Output the [x, y] coordinate of the center of the cell containing the given text.  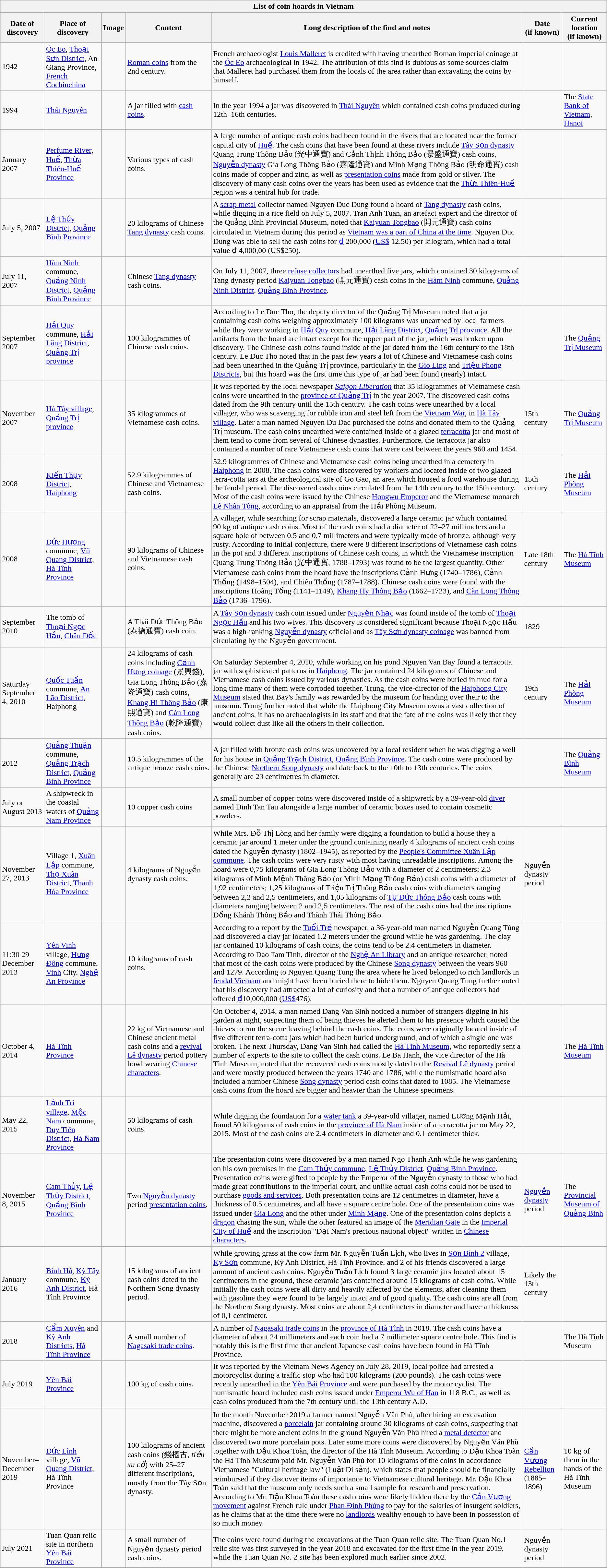
July 11, 2007 [22, 281]
Late 18th century [542, 559]
50 kilograms of cash coins. [168, 1125]
Cẩm Xuyên and Kỳ Anh Districts, Hà Tĩnh Province [73, 1341]
Hải Quy commune, Hải Lăng District, Quảng Trị province [73, 343]
November 8, 2015 [22, 1200]
Village 1, Xuân Lập commune, Thọ Xuân District, Thanh Hóa Province [73, 874]
100 kilograms of ancient cash coins (錢樞古, tiền xu cổ) with 25–27 different inscriptions, mostly from the Tây Sơn dynasty. [168, 1468]
Two Nguyễn dynasty period presentation coins. [168, 1200]
Image [113, 28]
October 4, 2014 [22, 1051]
Saturday September 4, 2010 [22, 693]
10.5 kilogrammes of the antique bronze cash coins. [168, 763]
Date of discovery [22, 28]
10 kilograms of cash coins. [168, 963]
Hà Tĩnh Province [73, 1051]
Đức Hương commune, Vũ Quang District, Hà Tĩnh Province [73, 559]
September 2010 [22, 627]
1829 [542, 627]
Kiến Thụy District, Haiphong [73, 484]
Various types of cash coins. [168, 164]
November–December 2019 [22, 1468]
35 kilogrammes of Vietnamese cash coins. [168, 418]
15 kilograms of ancient cash coins dated to the Northern Song dynasty period. [168, 1284]
Cam Thủy, Lệ Thủy District, Quảng Bình Province [73, 1200]
July 2021 [22, 1548]
The State Bank of Vietnam, Hanoi [585, 110]
2018 [22, 1341]
The tomb of Thoại Ngọc Hầu, Châu Đốc [73, 627]
Chinese Tang dynasty cash coins. [168, 281]
11:30 29 December 2013 [22, 963]
Current location(if known) [585, 28]
19th century [542, 693]
10 copper cash coins [168, 807]
22 kg of Vietnamese and Chinese ancient metal cash coins and a revival Lê dynasty period pottery bowl wearing Chinese characters. [168, 1051]
10 kg of them in the hands of the Hà Tĩnh Museum [585, 1468]
Tuan Quan relic site in northern Yên Bái Province [73, 1548]
Place of discovery [73, 28]
Bình Hà, Kỳ Tây commune, Kỳ Anh District, Hà Tĩnh Province [73, 1284]
1994 [22, 110]
A small number of Nagasaki trade coins. [168, 1341]
Long description of the find and notes [367, 28]
May 22, 2015 [22, 1125]
52.9 kilogrammes of Chinese and Vietnamese cash coins. [168, 484]
A Thái Đức Thông Bảo (泰德通寶) cash coin. [168, 627]
Cần Vương Rebellion (1885–1896) [542, 1468]
4 kilograms of Nguyễn dynasty cash coins. [168, 874]
Roman coins from the 2nd century. [168, 67]
January 2007 [22, 164]
100 kilogrammes of Chinese cash coins. [168, 343]
Óc Eo, Thoại Sơn District, An Giang Province, French Cochinchina [73, 67]
July 5, 2007 [22, 228]
In the year 1994 a jar was discovered in Thái Nguyên which contained cash coins produced during 12th–16th centuries. [367, 110]
Perfume River, Huế, Thừa Thiên-Huế Province [73, 164]
Quốc Tuấn commune, An Lão District, Haiphong [73, 693]
The Quảng Bình Museum [585, 763]
September 2007 [22, 343]
20 kilograms of Chinese Tang dynasty cash coins. [168, 228]
A small number of Nguyễn dynasty period cash coins. [168, 1548]
November 2007 [22, 418]
Hà Tây village, Quảng Trị province [73, 418]
November 27, 2013 [22, 874]
Yên Bái Province [73, 1384]
January 2016 [22, 1284]
Lảnh Trì village, Mộc Nam commune, Duy Tiên District, Hà Nam Province [73, 1125]
Content [168, 28]
The Provincial Museum of Quảng Bình [585, 1200]
List of coin hoards in Vietnam [303, 6]
July or August 2013 [22, 807]
Likely the 13th century [542, 1284]
July 2019 [22, 1384]
1942 [22, 67]
Đức Lĩnh village, Vũ Quang District, Hà Tĩnh Province [73, 1468]
Lệ Thủy District, Quảng Bình Province [73, 228]
Hàm Ninh commune, Quảng Ninh District, Quảng Bình Province [73, 281]
100 kg of cash coins. [168, 1384]
A shipwreck in the coastal waters of Quảng Nam Province [73, 807]
A jar filled with cash coins. [168, 110]
2012 [22, 763]
Thái Nguyên [73, 110]
Date(if known) [542, 28]
Quảng Thuận commune, Quảng Trạch District, Quảng Bình Province [73, 763]
Yên Vinh village, Hưng Đông commune, Vinh City, Nghệ An Province [73, 963]
90 kilograms of Chinese and Vietnamese cash coins. [168, 559]
